Return (X, Y) of the center of cell containing provided text 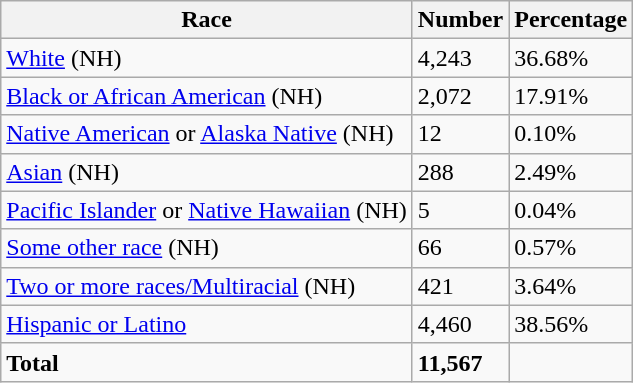
Race (207, 20)
Pacific Islander or Native Hawaiian (NH) (207, 210)
4,243 (460, 58)
66 (460, 248)
4,460 (460, 324)
Number (460, 20)
0.57% (571, 248)
Asian (NH) (207, 172)
Some other race (NH) (207, 248)
11,567 (460, 362)
421 (460, 286)
White (NH) (207, 58)
5 (460, 210)
38.56% (571, 324)
Total (207, 362)
0.10% (571, 134)
Percentage (571, 20)
288 (460, 172)
2,072 (460, 96)
3.64% (571, 286)
0.04% (571, 210)
Two or more races/Multiracial (NH) (207, 286)
12 (460, 134)
Native American or Alaska Native (NH) (207, 134)
Black or African American (NH) (207, 96)
36.68% (571, 58)
Hispanic or Latino (207, 324)
17.91% (571, 96)
2.49% (571, 172)
